Pinpoint the cell where the given text exists, returning its (x, y) midpoint coordinate. 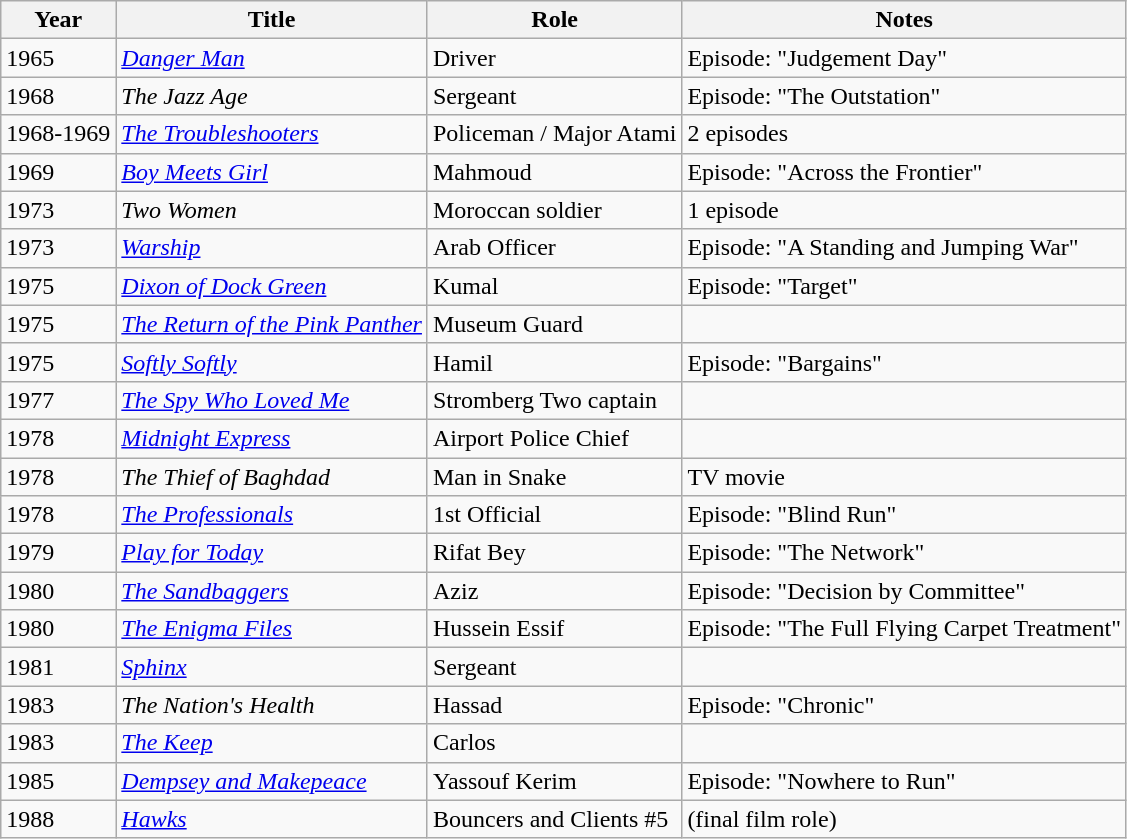
1981 (58, 667)
Episode: "A Standing and Jumping War" (904, 248)
Hassad (554, 705)
Episode: "Judgement Day" (904, 58)
Dempsey and Makepeace (272, 781)
Arab Officer (554, 248)
Two Women (272, 210)
Museum Guard (554, 324)
The Sandbaggers (272, 591)
Episode: "Across the Frontier" (904, 172)
Play for Today (272, 553)
Role (554, 20)
The Nation's Health (272, 705)
1985 (58, 781)
Warship (272, 248)
1977 (58, 400)
The Jazz Age (272, 96)
Episode: "The Outstation" (904, 96)
Bouncers and Clients #5 (554, 819)
Episode: "Bargains" (904, 362)
Softly Softly (272, 362)
1 episode (904, 210)
The Return of the Pink Panther (272, 324)
(final film role) (904, 819)
Driver (554, 58)
Airport Police Chief (554, 438)
Notes (904, 20)
Policeman / Major Atami (554, 134)
Episode: "Nowhere to Run" (904, 781)
The Professionals (272, 515)
1968 (58, 96)
Carlos (554, 743)
Episode: "The Network" (904, 553)
The Spy Who Loved Me (272, 400)
1979 (58, 553)
1965 (58, 58)
Dixon of Dock Green (272, 286)
The Keep (272, 743)
Hamil (554, 362)
Man in Snake (554, 477)
Boy Meets Girl (272, 172)
Midnight Express (272, 438)
Year (58, 20)
2 episodes (904, 134)
Danger Man (272, 58)
Hussein Essif (554, 629)
1st Official (554, 515)
Episode: "The Full Flying Carpet Treatment" (904, 629)
Mahmoud (554, 172)
Episode: "Target" (904, 286)
1968-1969 (58, 134)
Aziz (554, 591)
Yassouf Kerim (554, 781)
Kumal (554, 286)
Rifat Bey (554, 553)
Episode: "Blind Run" (904, 515)
Hawks (272, 819)
TV movie (904, 477)
Moroccan soldier (554, 210)
Stromberg Two captain (554, 400)
1969 (58, 172)
The Enigma Files (272, 629)
Title (272, 20)
Episode: "Decision by Committee" (904, 591)
Sphinx (272, 667)
Episode: "Chronic" (904, 705)
The Troubleshooters (272, 134)
1988 (58, 819)
The Thief of Baghdad (272, 477)
